Locate the cell with the specified text and output its (X, Y) center coordinate. 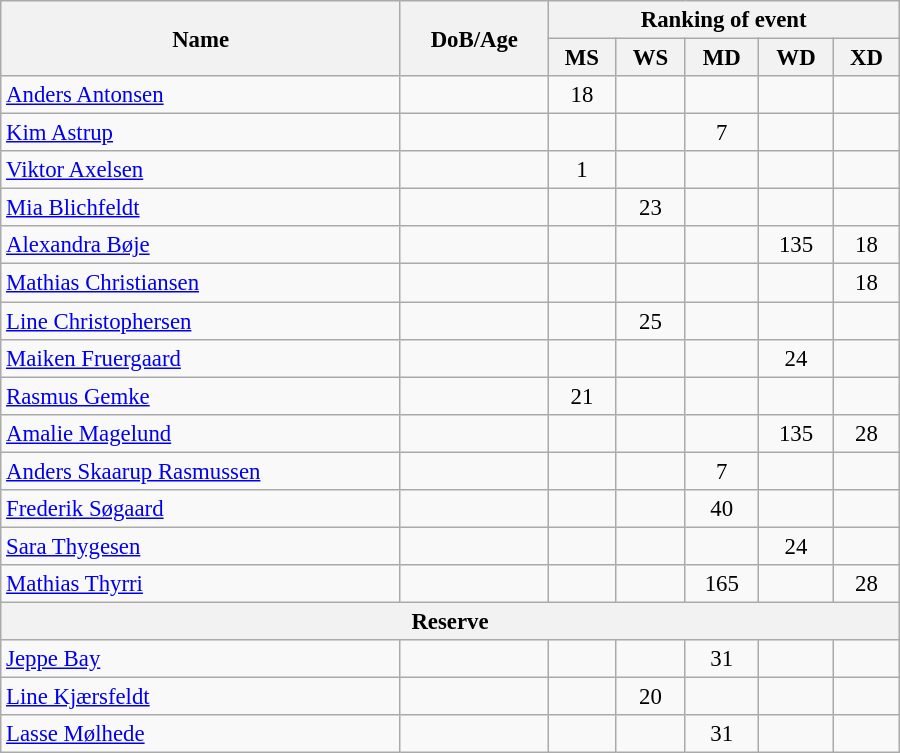
WS (650, 58)
Viktor Axelsen (201, 170)
1 (582, 170)
Alexandra Bøje (201, 245)
23 (650, 208)
40 (722, 509)
MD (722, 58)
XD (867, 58)
Mia Blichfeldt (201, 208)
Sara Thygesen (201, 546)
Anders Skaarup Rasmussen (201, 471)
Maiken Fruergaard (201, 358)
Mathias Christiansen (201, 283)
165 (722, 584)
25 (650, 321)
DoB/Age (474, 38)
MS (582, 58)
Reserve (450, 621)
Mathias Thyrri (201, 584)
21 (582, 396)
Line Kjærsfeldt (201, 697)
20 (650, 697)
Lasse Mølhede (201, 734)
Amalie Magelund (201, 433)
Frederik Søgaard (201, 509)
Rasmus Gemke (201, 396)
Kim Astrup (201, 133)
Jeppe Bay (201, 659)
Name (201, 38)
Anders Antonsen (201, 95)
Line Christophersen (201, 321)
WD (796, 58)
Ranking of event (724, 20)
